Extract the (x, y) coordinate from the center of the cell holding the provided text.  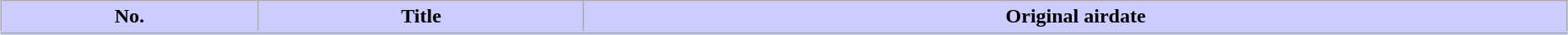
No. (130, 17)
Title (421, 17)
Original airdate (1075, 17)
